Search for the cell housing the specified text and yield its [x, y] center coordinate. 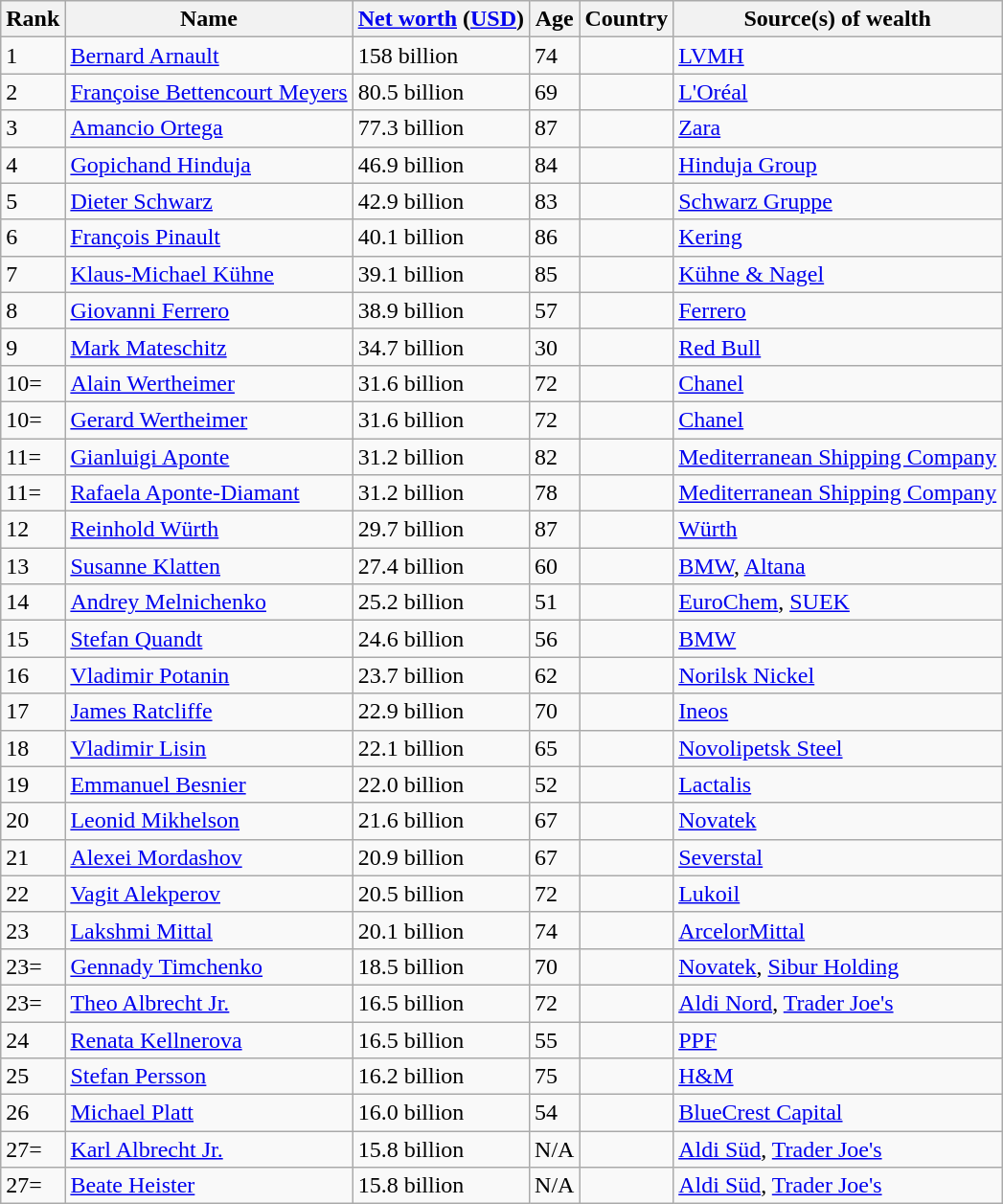
51 [555, 602]
Vladimir Potanin [209, 675]
1 [33, 56]
80.5 billion [441, 92]
ArcelorMittal [837, 930]
Lakshmi Mittal [209, 930]
Aldi Nord, Trader Joe's [837, 1003]
20.5 billion [441, 894]
6 [33, 238]
Alain Wertheimer [209, 383]
Emmanuel Besnier [209, 784]
21.6 billion [441, 821]
4 [33, 165]
Gennady Timchenko [209, 966]
29.7 billion [441, 530]
Michael Platt [209, 1113]
16.0 billion [441, 1113]
Ineos [837, 712]
Novatek [837, 821]
60 [555, 566]
23.7 billion [441, 675]
Vagit Alekperov [209, 894]
BMW [837, 639]
BMW, Altana [837, 566]
Leonid Mikhelson [209, 821]
Kering [837, 238]
Schwarz Gruppe [837, 201]
46.9 billion [441, 165]
19 [33, 784]
Bernard Arnault [209, 56]
14 [33, 602]
158 billion [441, 56]
Stefan Persson [209, 1077]
Age [555, 19]
Lactalis [837, 784]
EuroChem, SUEK [837, 602]
22 [33, 894]
39.1 billion [441, 274]
Gerard Wertheimer [209, 420]
22.9 billion [441, 712]
Novatek, Sibur Holding [837, 966]
5 [33, 201]
34.7 billion [441, 347]
40.1 billion [441, 238]
Klaus-Michael Kühne [209, 274]
Name [209, 19]
13 [33, 566]
Norilsk Nickel [837, 675]
Renata Kellnerova [209, 1039]
82 [555, 457]
86 [555, 238]
Mark Mateschitz [209, 347]
Ferrero [837, 310]
21 [33, 857]
54 [555, 1113]
Hinduja Group [837, 165]
24 [33, 1039]
8 [33, 310]
22.1 billion [441, 748]
15 [33, 639]
2 [33, 92]
83 [555, 201]
Source(s) of wealth [837, 19]
55 [555, 1039]
Amancio Ortega [209, 128]
Alexei Mordashov [209, 857]
69 [555, 92]
Stefan Quandt [209, 639]
57 [555, 310]
20.9 billion [441, 857]
20 [33, 821]
12 [33, 530]
Andrey Melnichenko [209, 602]
77.3 billion [441, 128]
38.9 billion [441, 310]
42.9 billion [441, 201]
Françoise Bettencourt Meyers [209, 92]
Gopichand Hinduja [209, 165]
Rank [33, 19]
Würth [837, 530]
16.2 billion [441, 1077]
30 [555, 347]
24.6 billion [441, 639]
84 [555, 165]
25.2 billion [441, 602]
Red Bull [837, 347]
3 [33, 128]
18.5 billion [441, 966]
Dieter Schwarz [209, 201]
Net worth (USD) [441, 19]
H&M [837, 1077]
James Ratcliffe [209, 712]
22.0 billion [441, 784]
Novolipetsk Steel [837, 748]
Karl Albrecht Jr. [209, 1149]
16 [33, 675]
7 [33, 274]
26 [33, 1113]
52 [555, 784]
62 [555, 675]
L'Oréal [837, 92]
27.4 billion [441, 566]
23 [33, 930]
25 [33, 1077]
Kühne & Nagel [837, 274]
18 [33, 748]
BlueCrest Capital [837, 1113]
Gianluigi Aponte [209, 457]
LVMH [837, 56]
PPF [837, 1039]
Lukoil [837, 894]
François Pinault [209, 238]
Reinhold Würth [209, 530]
78 [555, 493]
Zara [837, 128]
9 [33, 347]
20.1 billion [441, 930]
56 [555, 639]
Vladimir Lisin [209, 748]
75 [555, 1077]
65 [555, 748]
Rafaela Aponte-Diamant [209, 493]
Beate Heister [209, 1186]
Susanne Klatten [209, 566]
Theo Albrecht Jr. [209, 1003]
85 [555, 274]
Giovanni Ferrero [209, 310]
Severstal [837, 857]
Country [627, 19]
17 [33, 712]
